Search for the cell housing the specified text and yield its (x, y) center coordinate. 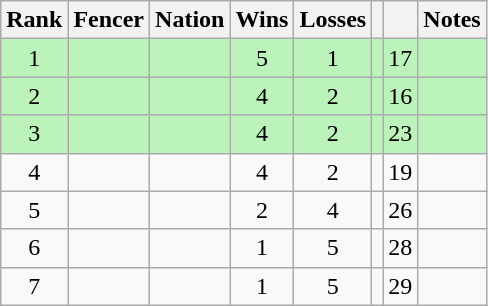
Nation (190, 20)
Notes (452, 20)
7 (34, 286)
Fencer (109, 20)
6 (34, 248)
23 (400, 134)
19 (400, 172)
16 (400, 96)
28 (400, 248)
Wins (262, 20)
29 (400, 286)
17 (400, 58)
26 (400, 210)
3 (34, 134)
Rank (34, 20)
Losses (333, 20)
